Locate the cell with the specified text and output its [x, y] center coordinate. 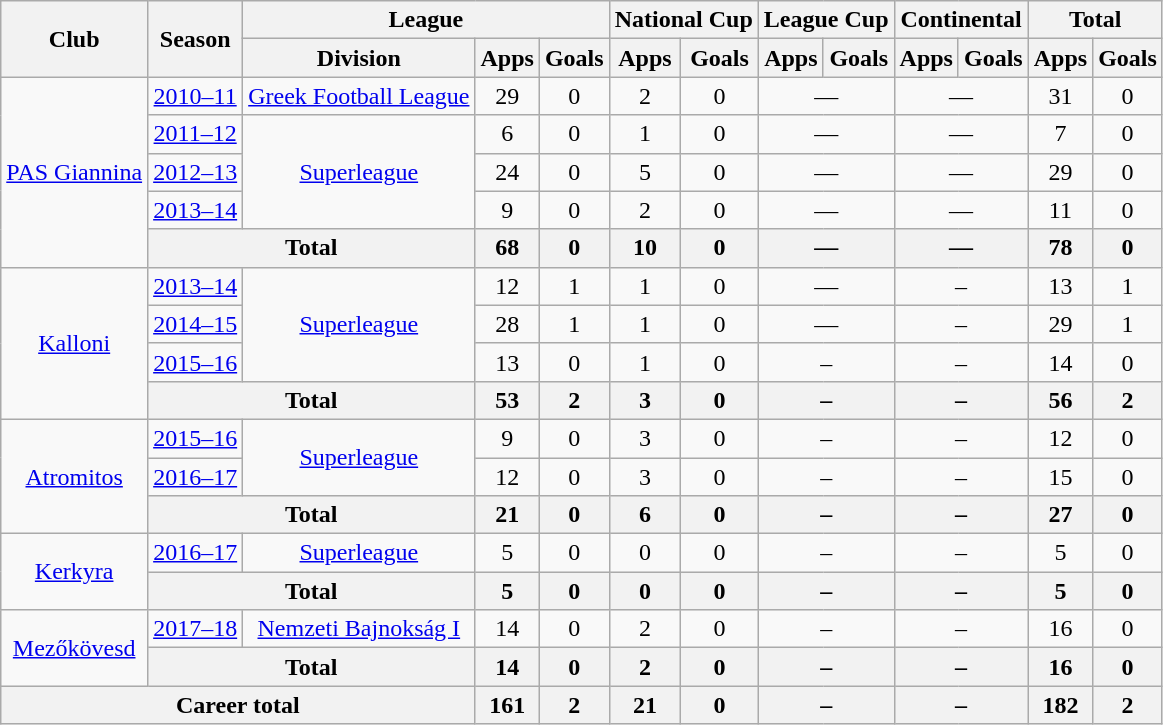
Atromitos [74, 476]
2017–18 [196, 629]
Mezőkövesd [74, 648]
Career total [238, 705]
11 [1060, 210]
Season [196, 39]
Continental [961, 20]
24 [507, 172]
League Cup [826, 20]
2014–15 [196, 324]
2010–11 [196, 96]
27 [1060, 515]
Kerkyra [74, 572]
161 [507, 705]
78 [1060, 248]
Kalloni [74, 343]
Division [359, 58]
Club [74, 39]
Nemzeti Bajnokság I [359, 629]
Greek Football League [359, 96]
League [426, 20]
15 [1060, 477]
10 [645, 248]
7 [1060, 134]
2011–12 [196, 134]
28 [507, 324]
31 [1060, 96]
53 [507, 400]
182 [1060, 705]
68 [507, 248]
PAS Giannina [74, 172]
2012–13 [196, 172]
National Cup [684, 20]
56 [1060, 400]
